Identify which cell holds the provided text, then report its (x, y) central coordinate. 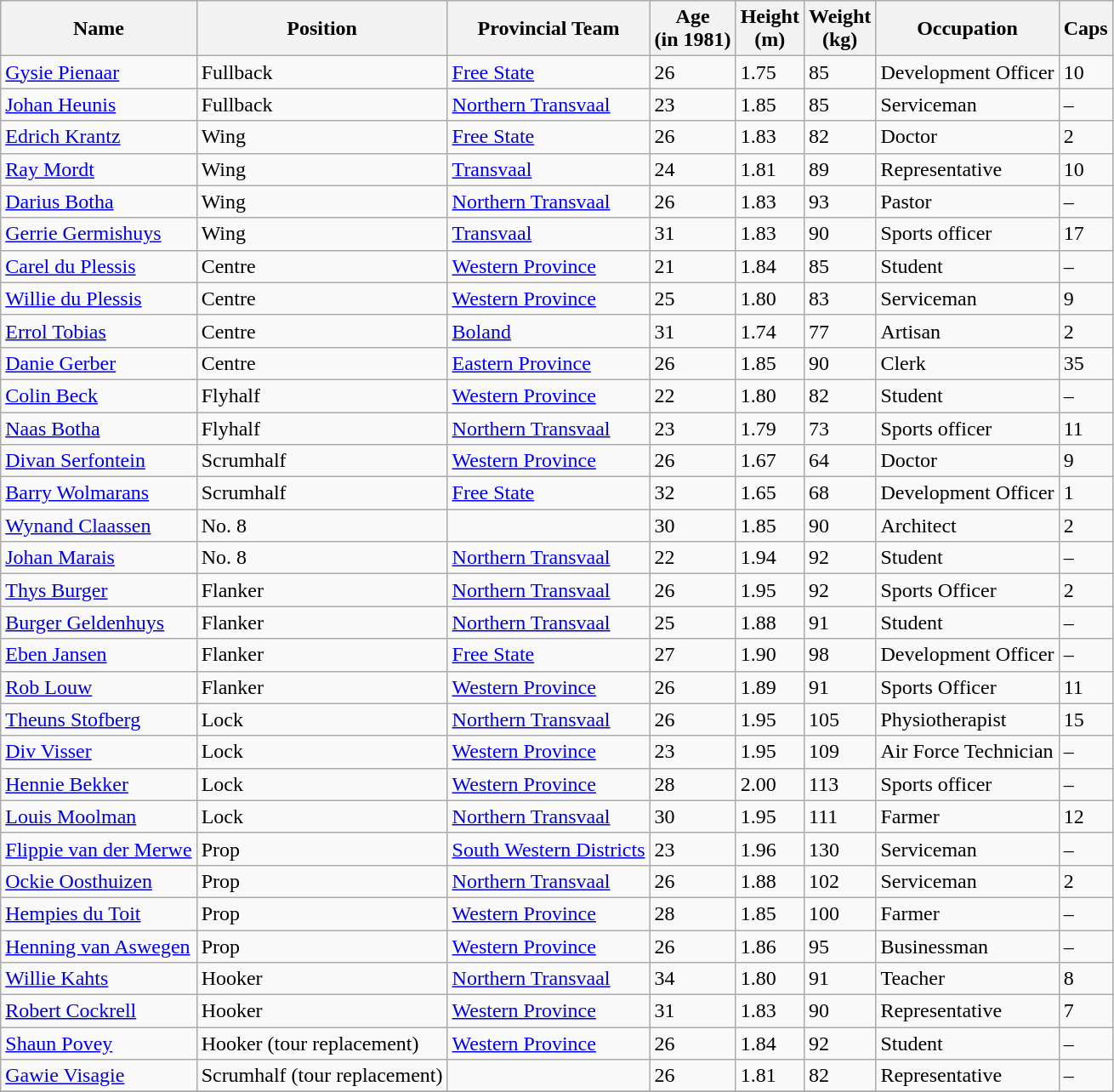
Height(m) (770, 29)
Danie Gerber (99, 363)
Provincial Team (548, 29)
Name (99, 29)
Scrumhalf (tour replacement) (321, 1076)
Air Force Technician (968, 752)
109 (839, 752)
Div Visser (99, 752)
Naas Botha (99, 428)
Shaun Povey (99, 1044)
21 (692, 266)
Wynand Claassen (99, 526)
Boland (548, 331)
Barry Wolmarans (99, 493)
Artisan (968, 331)
Occupation (968, 29)
35 (1085, 363)
Gerrie Germishuys (99, 234)
98 (839, 655)
Eastern Province (548, 363)
34 (692, 979)
Henning van Aswegen (99, 947)
1.86 (770, 947)
Ockie Oosthuizen (99, 881)
Theuns Stofberg (99, 719)
Clerk (968, 363)
1.96 (770, 849)
130 (839, 849)
27 (692, 655)
Rob Louw (99, 687)
1.79 (770, 428)
Errol Tobias (99, 331)
Position (321, 29)
Physiotherapist (968, 719)
Flippie van der Merwe (99, 849)
113 (839, 784)
Burger Geldenhuys (99, 623)
Architect (968, 526)
Willie du Plessis (99, 299)
1.75 (770, 72)
Businessman (968, 947)
68 (839, 493)
64 (839, 461)
7 (1085, 1011)
South Western Districts (548, 849)
Pastor (968, 202)
8 (1085, 979)
Johan Heunis (99, 105)
Gawie Visagie (99, 1076)
15 (1085, 719)
1.74 (770, 331)
89 (839, 169)
83 (839, 299)
Eben Jansen (99, 655)
1 (1085, 493)
Darius Botha (99, 202)
Weight(kg) (839, 29)
Gysie Pienaar (99, 72)
24 (692, 169)
1.90 (770, 655)
77 (839, 331)
111 (839, 816)
Johan Marais (99, 558)
17 (1085, 234)
Hennie Bekker (99, 784)
93 (839, 202)
Willie Kahts (99, 979)
1.65 (770, 493)
100 (839, 913)
Caps (1085, 29)
Age(in 1981) (692, 29)
Divan Serfontein (99, 461)
95 (839, 947)
Teacher (968, 979)
12 (1085, 816)
73 (839, 428)
Louis Moolman (99, 816)
Carel du Plessis (99, 266)
Thys Burger (99, 590)
Hooker (tour replacement) (321, 1044)
105 (839, 719)
1.94 (770, 558)
1.67 (770, 461)
2.00 (770, 784)
102 (839, 881)
32 (692, 493)
Ray Mordt (99, 169)
1.89 (770, 687)
Edrich Krantz (99, 137)
Colin Beck (99, 395)
Hempies du Toit (99, 913)
Robert Cockrell (99, 1011)
